Capture the cell that displays the provided text and extract its (X, Y) central coordinate. 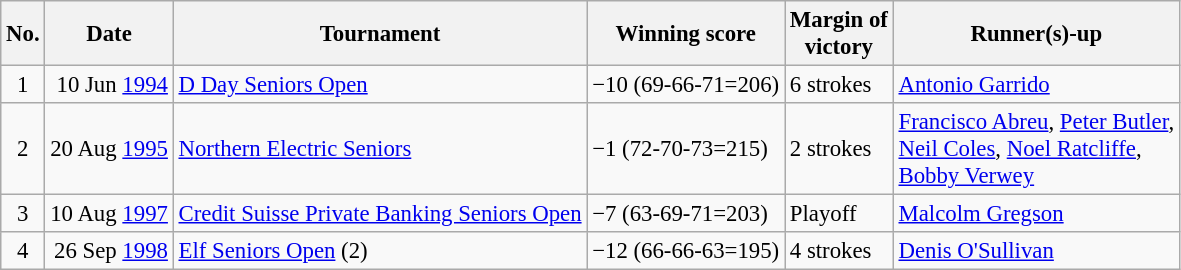
26 Sep 1998 (109, 251)
No. (23, 34)
−7 (63-69-71=203) (686, 214)
Tournament (380, 34)
Runner(s)-up (1036, 34)
10 Jun 1994 (109, 85)
2 (23, 149)
4 strokes (840, 251)
3 (23, 214)
2 strokes (840, 149)
Elf Seniors Open (2) (380, 251)
20 Aug 1995 (109, 149)
Denis O'Sullivan (1036, 251)
Francisco Abreu, Peter Butler, Neil Coles, Noel Ratcliffe, Bobby Verwey (1036, 149)
Winning score (686, 34)
Credit Suisse Private Banking Seniors Open (380, 214)
−1 (72-70-73=215) (686, 149)
Antonio Garrido (1036, 85)
Playoff (840, 214)
6 strokes (840, 85)
Malcolm Gregson (1036, 214)
−12 (66-66-63=195) (686, 251)
10 Aug 1997 (109, 214)
D Day Seniors Open (380, 85)
Northern Electric Seniors (380, 149)
Date (109, 34)
1 (23, 85)
Margin ofvictory (840, 34)
−10 (69-66-71=206) (686, 85)
4 (23, 251)
